Return the [X, Y] coordinate for the center point of the cell that contains the specified text.  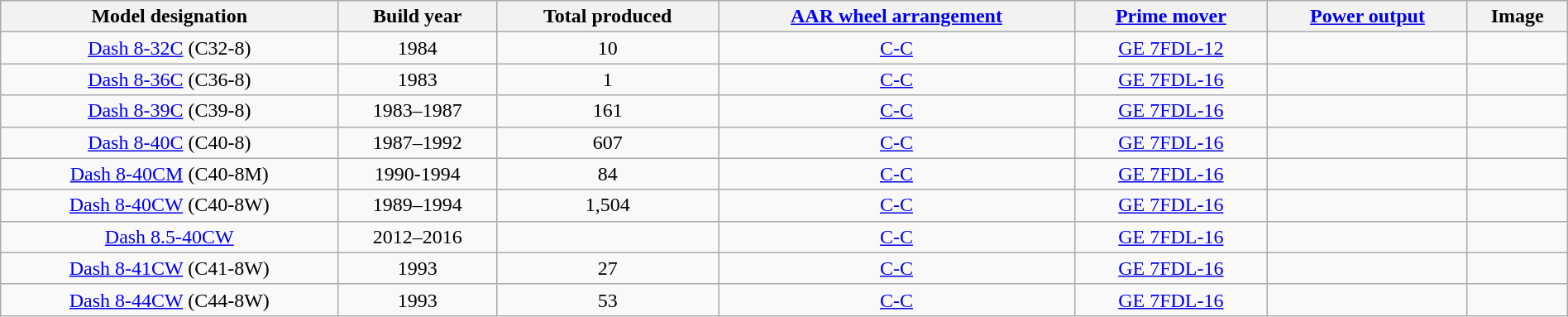
1983 [418, 79]
10 [608, 48]
2012–2016 [418, 237]
27 [608, 268]
1987–1992 [418, 142]
Dash 8-39C (C39-8) [170, 111]
Dash 8.5-40CW [170, 237]
84 [608, 174]
Prime mover [1171, 17]
Dash 8-44CW (C44-8W) [170, 300]
Power output [1368, 17]
1,504 [608, 205]
Dash 8-41CW (C41-8W) [170, 268]
Dash 8-32C (C32-8) [170, 48]
53 [608, 300]
1989–1994 [418, 205]
1 [608, 79]
Dash 8-40C (C40-8) [170, 142]
GE 7FDL-12 [1171, 48]
1984 [418, 48]
Dash 8-36C (C36-8) [170, 79]
1983–1987 [418, 111]
Total produced [608, 17]
AAR wheel arrangement [896, 17]
Image [1517, 17]
607 [608, 142]
Build year [418, 17]
Model designation [170, 17]
1990-1994 [418, 174]
161 [608, 111]
Dash 8-40CM (C40-8M) [170, 174]
Dash 8-40CW (C40-8W) [170, 205]
